Identify which cell holds the provided text, then report its [X, Y] central coordinate. 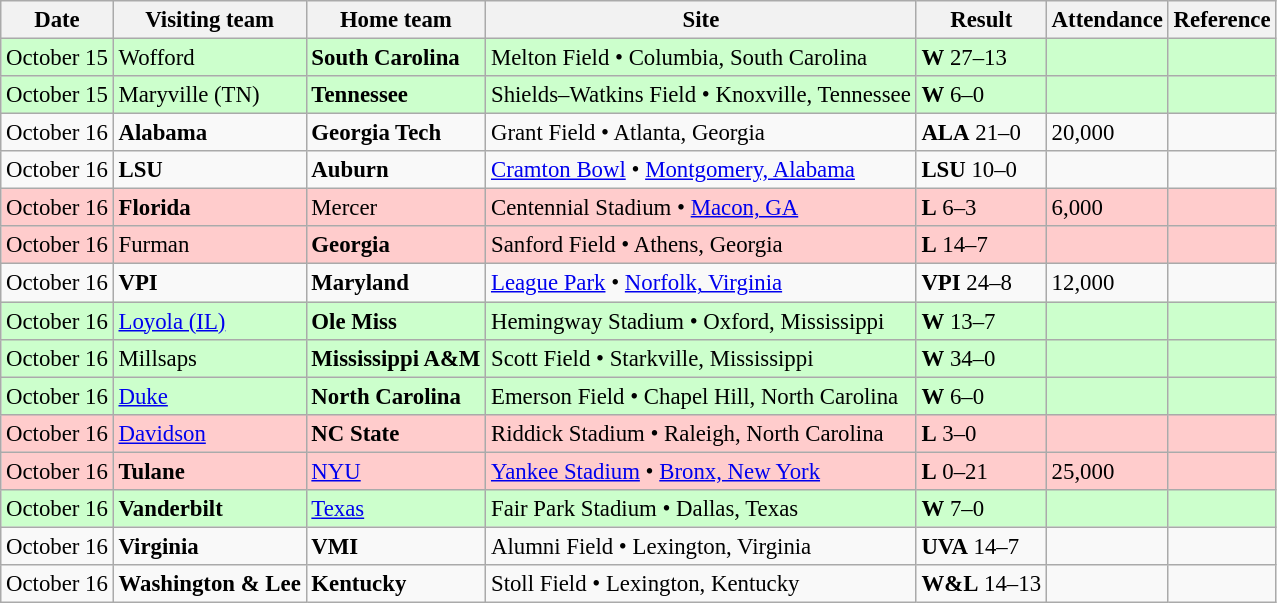
Tulane [210, 471]
Date [57, 20]
Emerson Field • Chapel Hill, North Carolina [701, 396]
Washington & Lee [210, 584]
20,000 [1107, 133]
Scott Field • Starkville, Mississippi [701, 358]
W&L 14–13 [981, 584]
Alabama [210, 133]
Site [701, 20]
L 6–3 [981, 208]
Georgia [396, 245]
VMI [396, 546]
W 13–7 [981, 321]
Auburn [396, 170]
Mississippi A&M [396, 358]
Loyola (IL) [210, 321]
Attendance [1107, 20]
Yankee Stadium • Bronx, New York [701, 471]
12,000 [1107, 283]
Maryville (TN) [210, 95]
Grant Field • Atlanta, Georgia [701, 133]
Reference [1222, 20]
Cramton Bowl • Montgomery, Alabama [701, 170]
South Carolina [396, 58]
League Park • Norfolk, Virginia [701, 283]
Vanderbilt [210, 509]
North Carolina [396, 396]
Visiting team [210, 20]
NYU [396, 471]
L 3–0 [981, 433]
Riddick Stadium • Raleigh, North Carolina [701, 433]
Texas [396, 509]
W 7–0 [981, 509]
Sanford Field • Athens, Georgia [701, 245]
Virginia [210, 546]
25,000 [1107, 471]
Millsaps [210, 358]
Melton Field • Columbia, South Carolina [701, 58]
Centennial Stadium • Macon, GA [701, 208]
Alumni Field • Lexington, Virginia [701, 546]
Ole Miss [396, 321]
Mercer [396, 208]
Georgia Tech [396, 133]
LSU 10–0 [981, 170]
L 14–7 [981, 245]
NC State [396, 433]
LSU [210, 170]
Shields–Watkins Field • Knoxville, Tennessee [701, 95]
Result [981, 20]
Kentucky [396, 584]
Hemingway Stadium • Oxford, Mississippi [701, 321]
W 34–0 [981, 358]
Wofford [210, 58]
Home team [396, 20]
ALA 21–0 [981, 133]
VPI 24–8 [981, 283]
UVA 14–7 [981, 546]
L 0–21 [981, 471]
Maryland [396, 283]
Fair Park Stadium • Dallas, Texas [701, 509]
Stoll Field • Lexington, Kentucky [701, 584]
Duke [210, 396]
Florida [210, 208]
6,000 [1107, 208]
Furman [210, 245]
VPI [210, 283]
Davidson [210, 433]
W 27–13 [981, 58]
Tennessee [396, 95]
